Return [X, Y] of the center of cell containing provided text 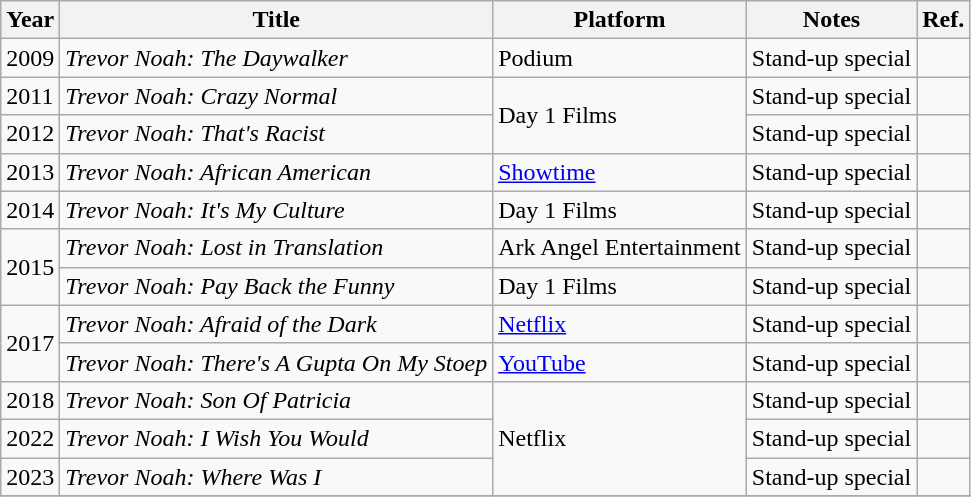
Podium [620, 58]
Year [30, 20]
2015 [30, 267]
2022 [30, 438]
Trevor Noah: The Daywalker [276, 58]
Ref. [944, 20]
Title [276, 20]
Trevor Noah: That's Racist [276, 134]
Trevor Noah: I Wish You Would [276, 438]
Trevor Noah: There's A Gupta On My Stoep [276, 362]
2018 [30, 400]
Trevor Noah: Crazy Normal [276, 96]
Trevor Noah: Afraid of the Dark [276, 324]
YouTube [620, 362]
Trevor Noah: Son Of Patricia [276, 400]
Notes [831, 20]
Trevor Noah: African American [276, 172]
2023 [30, 477]
Trevor Noah: Pay Back the Funny [276, 286]
Ark Angel Entertainment [620, 248]
Trevor Noah: It's My Culture [276, 210]
Showtime [620, 172]
Platform [620, 20]
Trevor Noah: Where Was I [276, 477]
2012 [30, 134]
2014 [30, 210]
2009 [30, 58]
Trevor Noah: Lost in Translation [276, 248]
2011 [30, 96]
2017 [30, 343]
2013 [30, 172]
